Capture the cell that displays the provided text and extract its (x, y) central coordinate. 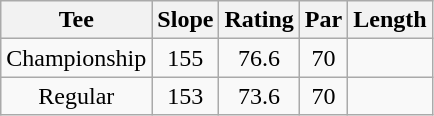
76.6 (259, 58)
155 (186, 58)
Regular (76, 96)
Championship (76, 58)
153 (186, 96)
Slope (186, 20)
Rating (259, 20)
Par (323, 20)
Length (390, 20)
73.6 (259, 96)
Tee (76, 20)
